From the cell containing the given text, extract its center point as (X, Y) coordinate. 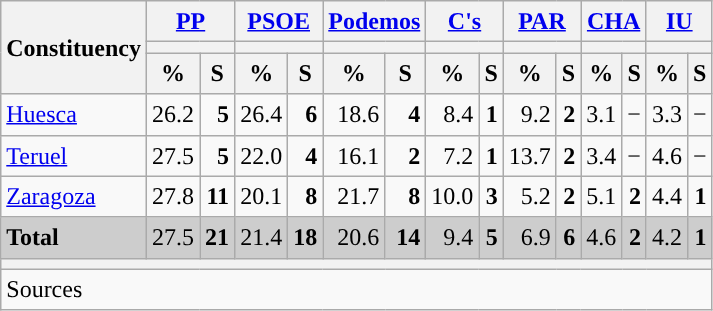
CHA (614, 22)
26.4 (262, 114)
Teruel (74, 156)
PSOE (279, 22)
IU (679, 22)
20.6 (354, 238)
16.1 (354, 156)
9.4 (452, 238)
8.4 (452, 114)
20.1 (262, 196)
4.2 (666, 238)
5.2 (530, 196)
PAR (542, 22)
6.9 (530, 238)
18 (306, 238)
22.0 (262, 156)
11 (218, 196)
10.0 (452, 196)
4.4 (666, 196)
C's (464, 22)
13.7 (530, 156)
27.8 (172, 196)
14 (406, 238)
Constituency (74, 48)
Huesca (74, 114)
3.3 (666, 114)
Zaragoza (74, 196)
5.1 (602, 196)
Total (74, 238)
9.2 (530, 114)
21.7 (354, 196)
18.6 (354, 114)
26.2 (172, 114)
3.4 (602, 156)
PP (190, 22)
3.1 (602, 114)
Podemos (374, 22)
7.2 (452, 156)
3 (491, 196)
21.4 (262, 238)
Sources (356, 290)
21 (218, 238)
